For the text-containing cell, return its midpoint in (x, y) coordinate format. 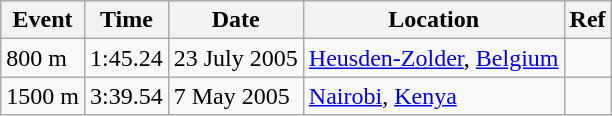
7 May 2005 (236, 96)
800 m (43, 58)
Time (126, 20)
1500 m (43, 96)
1:45.24 (126, 58)
23 July 2005 (236, 58)
Event (43, 20)
Ref (588, 20)
Location (434, 20)
Heusden-Zolder, Belgium (434, 58)
3:39.54 (126, 96)
Nairobi, Kenya (434, 96)
Date (236, 20)
